Provide the (X, Y) coordinate of the cell's center where the given text is located.  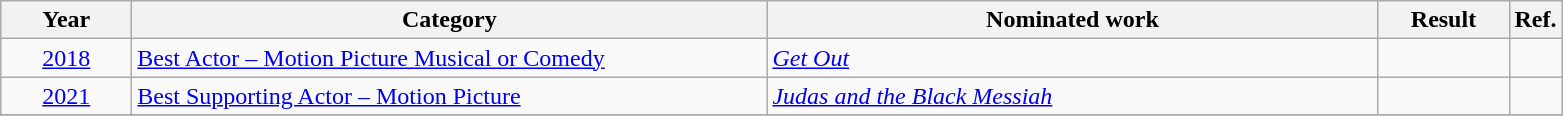
2018 (66, 58)
Best Supporting Actor – Motion Picture (450, 96)
2021 (66, 96)
Ref. (1536, 20)
Best Actor – Motion Picture Musical or Comedy (450, 58)
Nominated work (1072, 20)
Result (1444, 20)
Category (450, 20)
Year (66, 20)
Get Out (1072, 58)
Judas and the Black Messiah (1072, 96)
